Pinpoint the cell where the given text exists, returning its (x, y) midpoint coordinate. 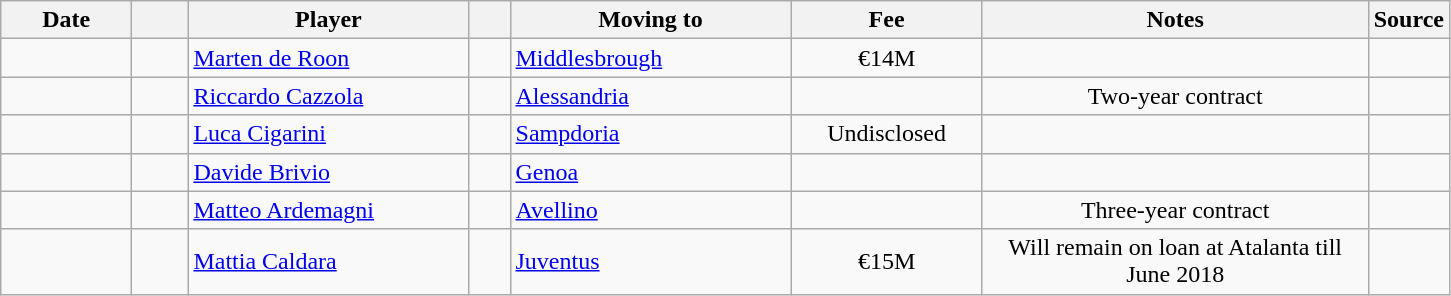
Player (328, 20)
Alessandria (650, 96)
Marten de Roon (328, 58)
Davide Brivio (328, 172)
€14M (886, 58)
Mattia Caldara (328, 262)
Avellino (650, 210)
Source (1408, 20)
Two-year contract (1175, 96)
Middlesbrough (650, 58)
Notes (1175, 20)
Three-year contract (1175, 210)
Moving to (650, 20)
Luca Cigarini (328, 134)
Matteo Ardemagni (328, 210)
Fee (886, 20)
Riccardo Cazzola (328, 96)
Genoa (650, 172)
€15M (886, 262)
Date (66, 20)
Undisclosed (886, 134)
Juventus (650, 262)
Sampdoria (650, 134)
Will remain on loan at Atalanta till June 2018 (1175, 262)
